Locate the cell with the specified text and output its [x, y] center coordinate. 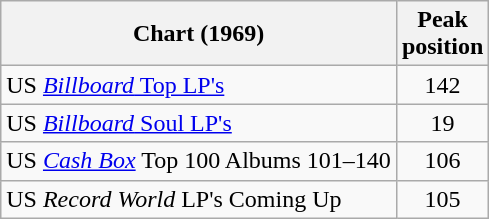
US Billboard Soul LP's [199, 123]
US Billboard Top LP's [199, 85]
Chart (1969) [199, 34]
19 [442, 123]
US Cash Box Top 100 Albums 101–140 [199, 161]
US Record World LP's Coming Up [199, 199]
Peakposition [442, 34]
106 [442, 161]
105 [442, 199]
142 [442, 85]
